For the text-containing cell, return its midpoint in (X, Y) coordinate format. 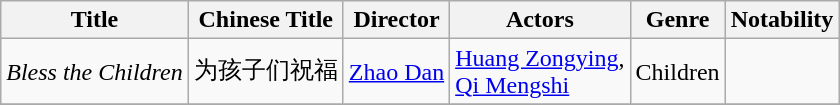
Zhao Dan (396, 72)
Director (396, 20)
Actors (540, 20)
Bless the Children (95, 72)
Children (678, 72)
Genre (678, 20)
Huang Zongying,Qi Mengshi (540, 72)
为孩子们祝福 (266, 72)
Chinese Title (266, 20)
Notability (782, 20)
Title (95, 20)
